Provide the [X, Y] coordinate of the cell's center where the given text is located.  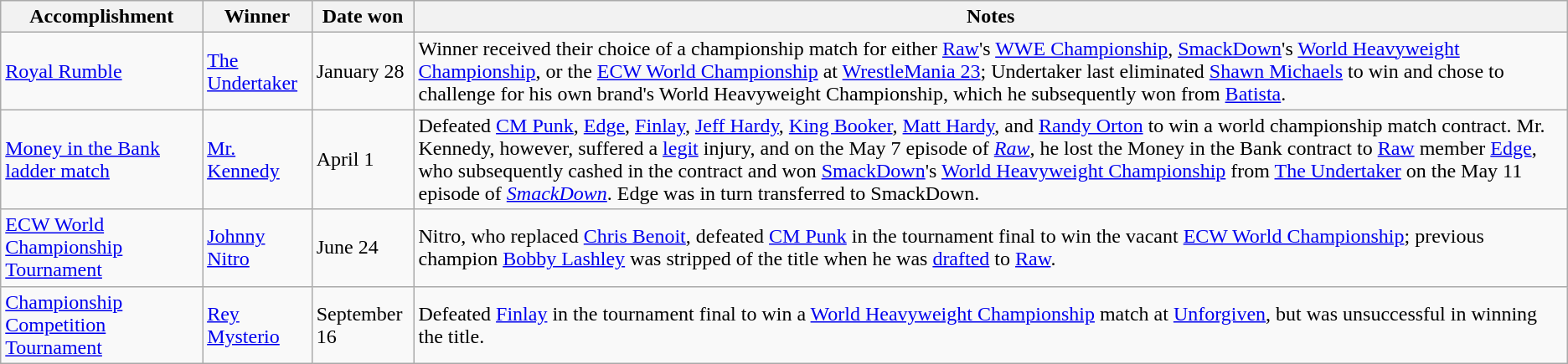
Accomplishment [102, 17]
Royal Rumble [102, 71]
April 1 [363, 159]
Winner [258, 17]
Mr. Kennedy [258, 159]
The Undertaker [258, 71]
Rey Mysterio [258, 325]
Date won [363, 17]
January 28 [363, 71]
Money in the Bank ladder match [102, 159]
Notes [990, 17]
ECW World Championship Tournament [102, 248]
Championship Competition Tournament [102, 325]
Defeated Finlay in the tournament final to win a World Heavyweight Championship match at Unforgiven, but was unsuccessful in winning the title. [990, 325]
Johnny Nitro [258, 248]
September 16 [363, 325]
June 24 [363, 248]
